From the cell containing the given text, extract its center point as (X, Y) coordinate. 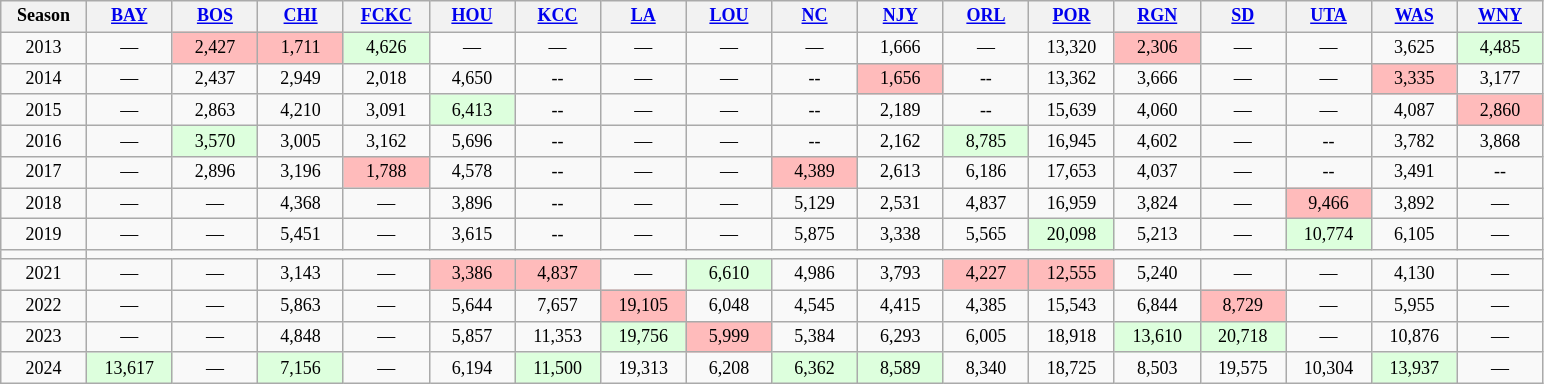
2017 (44, 172)
Season (44, 16)
15,543 (1072, 306)
BAY (129, 16)
3,005 (301, 140)
3,782 (1414, 140)
8,589 (900, 368)
WAS (1414, 16)
2,863 (215, 110)
3,143 (301, 274)
3,824 (1157, 204)
2,437 (215, 78)
6,048 (729, 306)
5,451 (301, 234)
18,918 (1072, 336)
4,545 (815, 306)
11,500 (558, 368)
1,666 (900, 48)
UTA (1329, 16)
3,625 (1414, 48)
17,653 (1072, 172)
3,338 (900, 234)
3,162 (386, 140)
3,570 (215, 140)
HOU (472, 16)
6,005 (986, 336)
16,959 (1072, 204)
3,896 (472, 204)
10,774 (1329, 234)
FCKC (386, 16)
3,615 (472, 234)
13,362 (1072, 78)
4,848 (301, 336)
2013 (44, 48)
2021 (44, 274)
6,844 (1157, 306)
5,644 (472, 306)
5,240 (1157, 274)
3,386 (472, 274)
8,503 (1157, 368)
2,162 (900, 140)
11,353 (558, 336)
5,129 (815, 204)
3,177 (1500, 78)
3,335 (1414, 78)
BOS (215, 16)
8,340 (986, 368)
13,320 (1072, 48)
19,575 (1243, 368)
1,656 (900, 78)
SD (1243, 16)
4,578 (472, 172)
2018 (44, 204)
2,860 (1500, 110)
3,666 (1157, 78)
18,725 (1072, 368)
13,937 (1414, 368)
5,955 (1414, 306)
6,293 (900, 336)
3,892 (1414, 204)
2,018 (386, 78)
2022 (44, 306)
4,210 (301, 110)
4,602 (1157, 140)
2023 (44, 336)
6,208 (729, 368)
4,986 (815, 274)
6,105 (1414, 234)
20,718 (1243, 336)
5,875 (815, 234)
1,711 (301, 48)
6,186 (986, 172)
8,785 (986, 140)
5,857 (472, 336)
6,362 (815, 368)
9,466 (1329, 204)
20,098 (1072, 234)
4,626 (386, 48)
3,196 (301, 172)
5,999 (729, 336)
19,313 (643, 368)
2,949 (301, 78)
CHI (301, 16)
LA (643, 16)
7,156 (301, 368)
1,788 (386, 172)
4,368 (301, 204)
5,696 (472, 140)
16,945 (1072, 140)
4,037 (1157, 172)
3,091 (386, 110)
RGN (1157, 16)
4,385 (986, 306)
2019 (44, 234)
15,639 (1072, 110)
5,565 (986, 234)
19,756 (643, 336)
NJY (900, 16)
3,793 (900, 274)
KCC (558, 16)
WNY (1500, 16)
3,868 (1500, 140)
2024 (44, 368)
5,213 (1157, 234)
3,491 (1414, 172)
2016 (44, 140)
4,389 (815, 172)
19,105 (643, 306)
4,227 (986, 274)
12,555 (1072, 274)
10,304 (1329, 368)
2015 (44, 110)
LOU (729, 16)
2014 (44, 78)
POR (1072, 16)
ORL (986, 16)
6,413 (472, 110)
10,876 (1414, 336)
4,087 (1414, 110)
2,896 (215, 172)
2,427 (215, 48)
2,531 (900, 204)
4,415 (900, 306)
8,729 (1243, 306)
13,617 (129, 368)
13,610 (1157, 336)
5,863 (301, 306)
NC (815, 16)
4,485 (1500, 48)
2,306 (1157, 48)
2,613 (900, 172)
6,610 (729, 274)
5,384 (815, 336)
4,130 (1414, 274)
2,189 (900, 110)
6,194 (472, 368)
4,060 (1157, 110)
7,657 (558, 306)
4,650 (472, 78)
